Extract the (x, y) coordinate from the center of the cell holding the provided text.  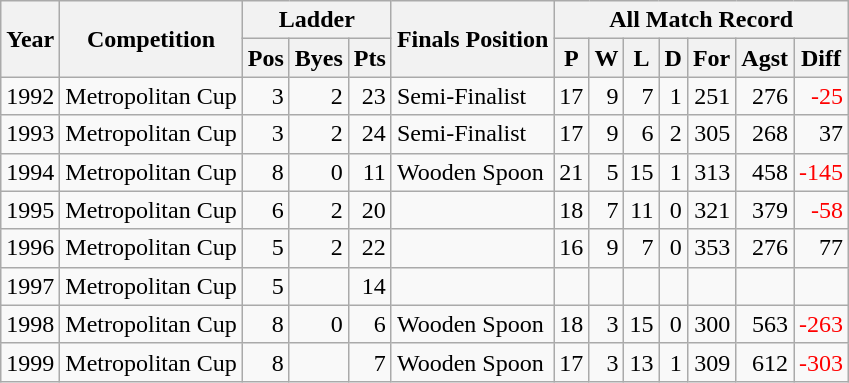
1999 (30, 362)
21 (572, 172)
Pos (266, 58)
353 (711, 248)
Byes (318, 58)
458 (765, 172)
1996 (30, 248)
24 (370, 134)
13 (642, 362)
-25 (822, 96)
309 (711, 362)
Ladder (316, 20)
23 (370, 96)
P (572, 58)
D (673, 58)
1994 (30, 172)
14 (370, 286)
Pts (370, 58)
251 (711, 96)
Year (30, 39)
Diff (822, 58)
37 (822, 134)
1998 (30, 324)
16 (572, 248)
For (711, 58)
All Match Record (702, 20)
-263 (822, 324)
300 (711, 324)
305 (711, 134)
-58 (822, 210)
321 (711, 210)
20 (370, 210)
W (606, 58)
1997 (30, 286)
1992 (30, 96)
563 (765, 324)
Finals Position (472, 39)
313 (711, 172)
L (642, 58)
22 (370, 248)
Agst (765, 58)
379 (765, 210)
1995 (30, 210)
Competition (151, 39)
-303 (822, 362)
-145 (822, 172)
612 (765, 362)
268 (765, 134)
1993 (30, 134)
77 (822, 248)
